Determine the [x, y] coordinate at the center of the cell enclosing the given text.  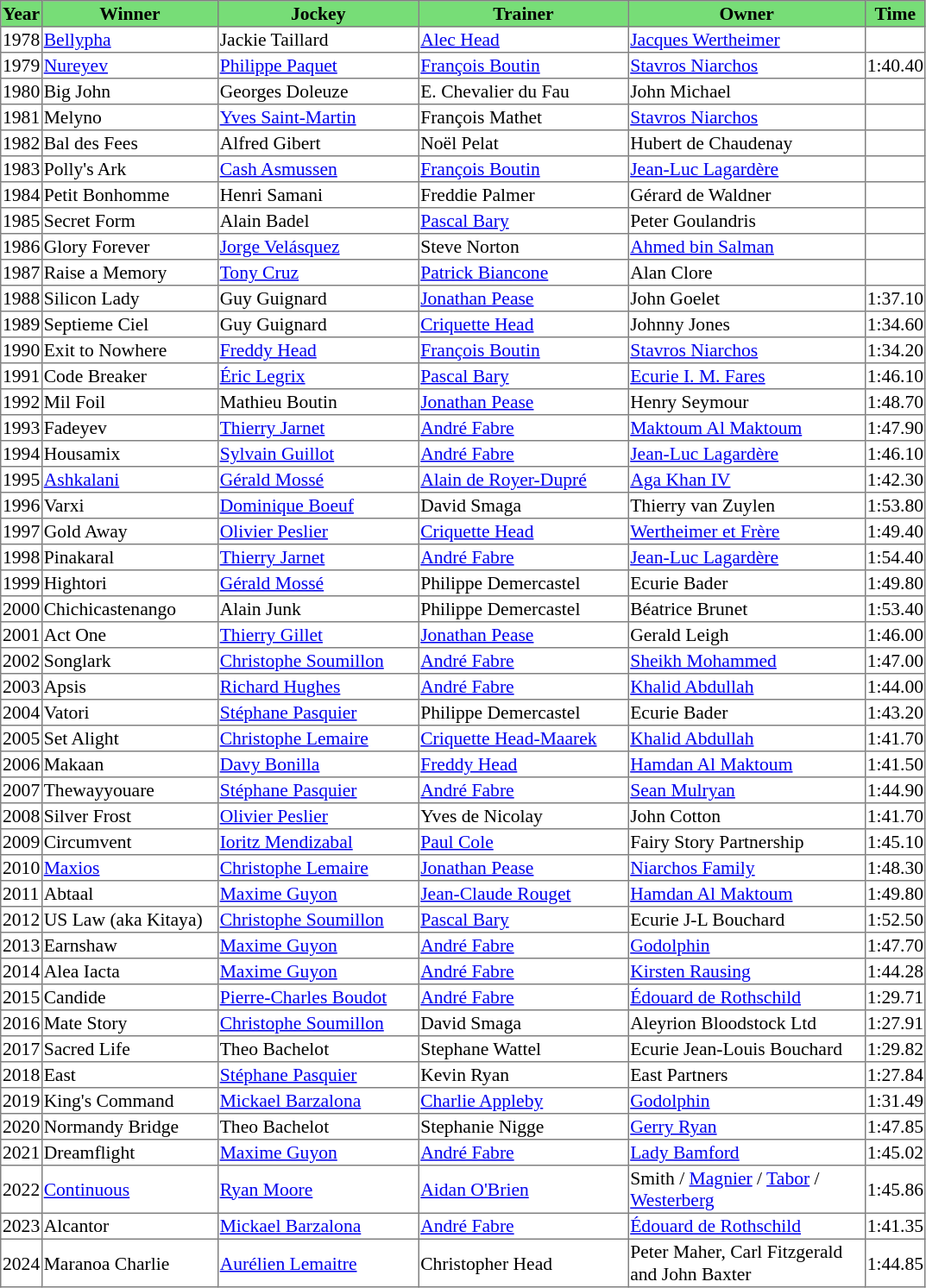
1:45.10 [895, 842]
Septieme Ciel [129, 324]
Pierre-Charles Boudot [318, 997]
2020 [22, 1127]
Thierry van Zuylen [746, 506]
2014 [22, 971]
Peter Goulandris [746, 221]
US Law (aka Kitaya) [129, 920]
1:48.70 [895, 402]
2007 [22, 790]
2005 [22, 738]
Gold Away [129, 531]
Act One [129, 635]
Ashkalani [129, 480]
1:44.90 [895, 790]
1995 [22, 480]
Gerald Leigh [746, 635]
Gérard de Waldner [746, 195]
Criquette Head-Maarek [523, 738]
1998 [22, 557]
Ecurie I. M. Fares [746, 376]
Polly's Ark [129, 169]
1:40.40 [895, 66]
Owner [746, 14]
Bellypha [129, 40]
1979 [22, 66]
Alan Clore [746, 273]
Trainer [523, 14]
Bal des Fees [129, 143]
Gerry Ryan [746, 1127]
Abtaal [129, 894]
Raise a Memory [129, 273]
1990 [22, 350]
Petit Bonhomme [129, 195]
Aurélien Lemaitre [318, 1263]
1984 [22, 195]
1:29.71 [895, 997]
Paul Cole [523, 842]
1987 [22, 273]
Hubert de Chaudenay [746, 143]
Code Breaker [129, 376]
Philippe Paquet [318, 66]
Ahmed bin Salman [746, 247]
2015 [22, 997]
Makaan [129, 764]
1:34.20 [895, 350]
Davy Bonilla [318, 764]
John Michael [746, 91]
Silicon Lady [129, 298]
Alain Badel [318, 221]
Ecurie Jean-Louis Bouchard [746, 1049]
Freddie Palmer [523, 195]
1:29.82 [895, 1049]
Wertheimer et Frère [746, 531]
1997 [22, 531]
1:44.28 [895, 971]
2009 [22, 842]
Noël Pelat [523, 143]
1993 [22, 428]
2006 [22, 764]
Yves de Nicolay [523, 816]
Pinakaral [129, 557]
Aga Khan IV [746, 480]
1988 [22, 298]
Lady Bamford [746, 1153]
Housamix [129, 454]
Fairy Story Partnership [746, 842]
Set Alight [129, 738]
Charlie Appleby [523, 1101]
2004 [22, 713]
Time [895, 14]
Jorge Velásquez [318, 247]
1:53.80 [895, 506]
1980 [22, 91]
Jackie Taillard [318, 40]
1991 [22, 376]
1:45.86 [895, 1190]
Kevin Ryan [523, 1075]
Normandy Bridge [129, 1127]
Secret Form [129, 221]
Mil Foil [129, 402]
East [129, 1075]
2022 [22, 1190]
1:37.10 [895, 298]
Sacred Life [129, 1049]
Alea Iacta [129, 971]
Alain Junk [318, 609]
E. Chevalier du Fau [523, 91]
Sean Mulryan [746, 790]
Circumvent [129, 842]
1:45.02 [895, 1153]
Alain de Royer-Dupré [523, 480]
1:43.20 [895, 713]
Winner [129, 14]
John Goelet [746, 298]
Songlark [129, 661]
1985 [22, 221]
2017 [22, 1049]
Hightori [129, 583]
2000 [22, 609]
1982 [22, 143]
Stephane Wattel [523, 1049]
Peter Maher, Carl Fitzgerald and John Baxter [746, 1263]
1:49.40 [895, 531]
1:41.35 [895, 1226]
1978 [22, 40]
Georges Doleuze [318, 91]
2013 [22, 946]
Henri Samani [318, 195]
Béatrice Brunet [746, 609]
Vatori [129, 713]
1999 [22, 583]
Big John [129, 91]
1:31.49 [895, 1101]
Continuous [129, 1190]
Candide [129, 997]
Christopher Head [523, 1263]
2012 [22, 920]
1:34.60 [895, 324]
2016 [22, 1023]
Jockey [318, 14]
2001 [22, 635]
Sheikh Mohammed [746, 661]
2011 [22, 894]
Niarchos Family [746, 868]
2010 [22, 868]
2003 [22, 687]
Aleyrion Bloodstock Ltd [746, 1023]
1:47.70 [895, 946]
Alec Head [523, 40]
Tony Cruz [318, 273]
Jacques Wertheimer [746, 40]
1:42.30 [895, 480]
Year [22, 14]
1:41.50 [895, 764]
1989 [22, 324]
1:52.50 [895, 920]
Patrick Biancone [523, 273]
Maxios [129, 868]
1:53.40 [895, 609]
1:27.84 [895, 1075]
Ioritz Mendizabal [318, 842]
Jean-Claude Rouget [523, 894]
Yves Saint-Martin [318, 117]
Maktoum Al Maktoum [746, 428]
Aidan O'Brien [523, 1190]
1:47.90 [895, 428]
Chichicastenango [129, 609]
1:27.91 [895, 1023]
François Mathet [523, 117]
1:47.00 [895, 661]
2023 [22, 1226]
Dreamflight [129, 1153]
Steve Norton [523, 247]
Melyno [129, 117]
Varxi [129, 506]
2002 [22, 661]
Johnny Jones [746, 324]
East Partners [746, 1075]
Stephanie Nigge [523, 1127]
Alcantor [129, 1226]
2024 [22, 1263]
Apsis [129, 687]
Alfred Gibert [318, 143]
Exit to Nowhere [129, 350]
1986 [22, 247]
Glory Forever [129, 247]
1994 [22, 454]
2008 [22, 816]
1983 [22, 169]
Ecurie J-L Bouchard [746, 920]
Smith / Magnier / Tabor / Westerberg [746, 1190]
Thierry Gillet [318, 635]
Nureyev [129, 66]
Éric Legrix [318, 376]
Cash Asmussen [318, 169]
King's Command [129, 1101]
Earnshaw [129, 946]
Fadeyev [129, 428]
1992 [22, 402]
Thewayyouare [129, 790]
Mate Story [129, 1023]
2018 [22, 1075]
1:47.85 [895, 1127]
Sylvain Guillot [318, 454]
2019 [22, 1101]
Richard Hughes [318, 687]
1:46.00 [895, 635]
Kirsten Rausing [746, 971]
Silver Frost [129, 816]
1981 [22, 117]
1:48.30 [895, 868]
1:44.85 [895, 1263]
Mathieu Boutin [318, 402]
1996 [22, 506]
Henry Seymour [746, 402]
1:44.00 [895, 687]
2021 [22, 1153]
Ryan Moore [318, 1190]
Maranoa Charlie [129, 1263]
1:54.40 [895, 557]
Dominique Boeuf [318, 506]
John Cotton [746, 816]
